Return the [x, y] coordinate for the center point of the cell that contains the specified text.  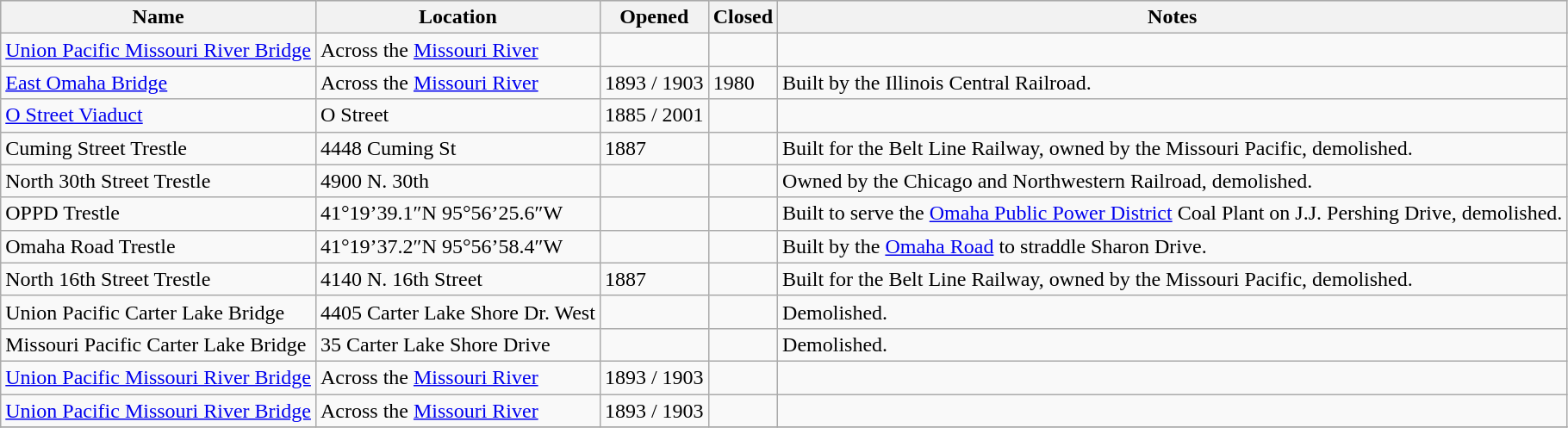
Name [159, 17]
North 16th Street Trestle [159, 279]
1885 / 2001 [654, 115]
35 Carter Lake Shore Drive [457, 344]
4448 Cuming St [457, 148]
Closed [743, 17]
North 30th Street Trestle [159, 181]
Opened [654, 17]
Notes [1173, 17]
Union Pacific Carter Lake Bridge [159, 312]
Built to serve the Omaha Public Power District Coal Plant on J.J. Pershing Drive, demolished. [1173, 214]
East Omaha Bridge [159, 83]
Built by the Omaha Road to straddle Sharon Drive. [1173, 246]
O Street [457, 115]
Missouri Pacific Carter Lake Bridge [159, 344]
OPPD Trestle [159, 214]
Omaha Road Trestle [159, 246]
4900 N. 30th [457, 181]
O Street Viaduct [159, 115]
41°19’37.2″N 95°56’58.4″W [457, 246]
Cuming Street Trestle [159, 148]
1980 [743, 83]
41°19’39.1″N 95°56’25.6″W [457, 214]
Location [457, 17]
4140 N. 16th Street [457, 279]
Owned by the Chicago and Northwestern Railroad, demolished. [1173, 181]
Built by the Illinois Central Railroad. [1173, 83]
4405 Carter Lake Shore Dr. West [457, 312]
